Output the [x, y] coordinate of the center of the cell containing the given text.  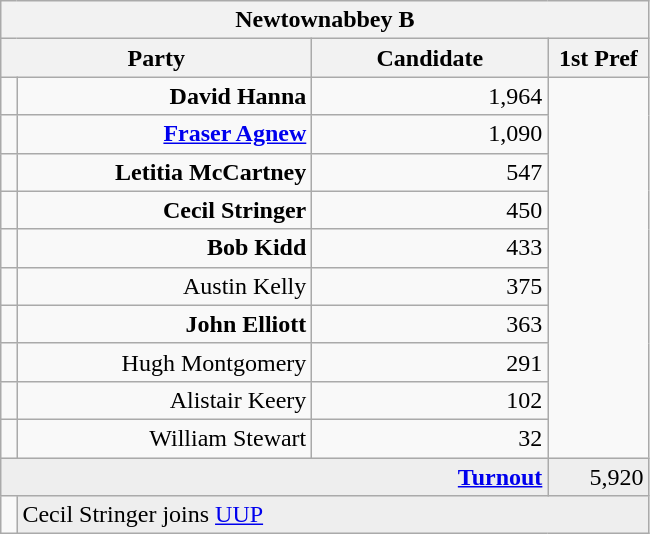
Turnout [274, 477]
32 [430, 438]
William Stewart [164, 438]
Newtownabbey B [325, 20]
Alistair Keery [164, 400]
375 [430, 286]
Bob Kidd [164, 248]
1,964 [430, 96]
Party [156, 58]
Cecil Stringer joins UUP [333, 515]
291 [430, 362]
David Hanna [164, 96]
450 [430, 210]
547 [430, 172]
1,090 [430, 134]
102 [430, 400]
Cecil Stringer [164, 210]
Hugh Montgomery [164, 362]
363 [430, 324]
Fraser Agnew [164, 134]
Letitia McCartney [164, 172]
John Elliott [164, 324]
433 [430, 248]
1st Pref [598, 58]
Candidate [430, 58]
5,920 [598, 477]
Austin Kelly [164, 286]
